Locate the cell with the specified text and output its (X, Y) center coordinate. 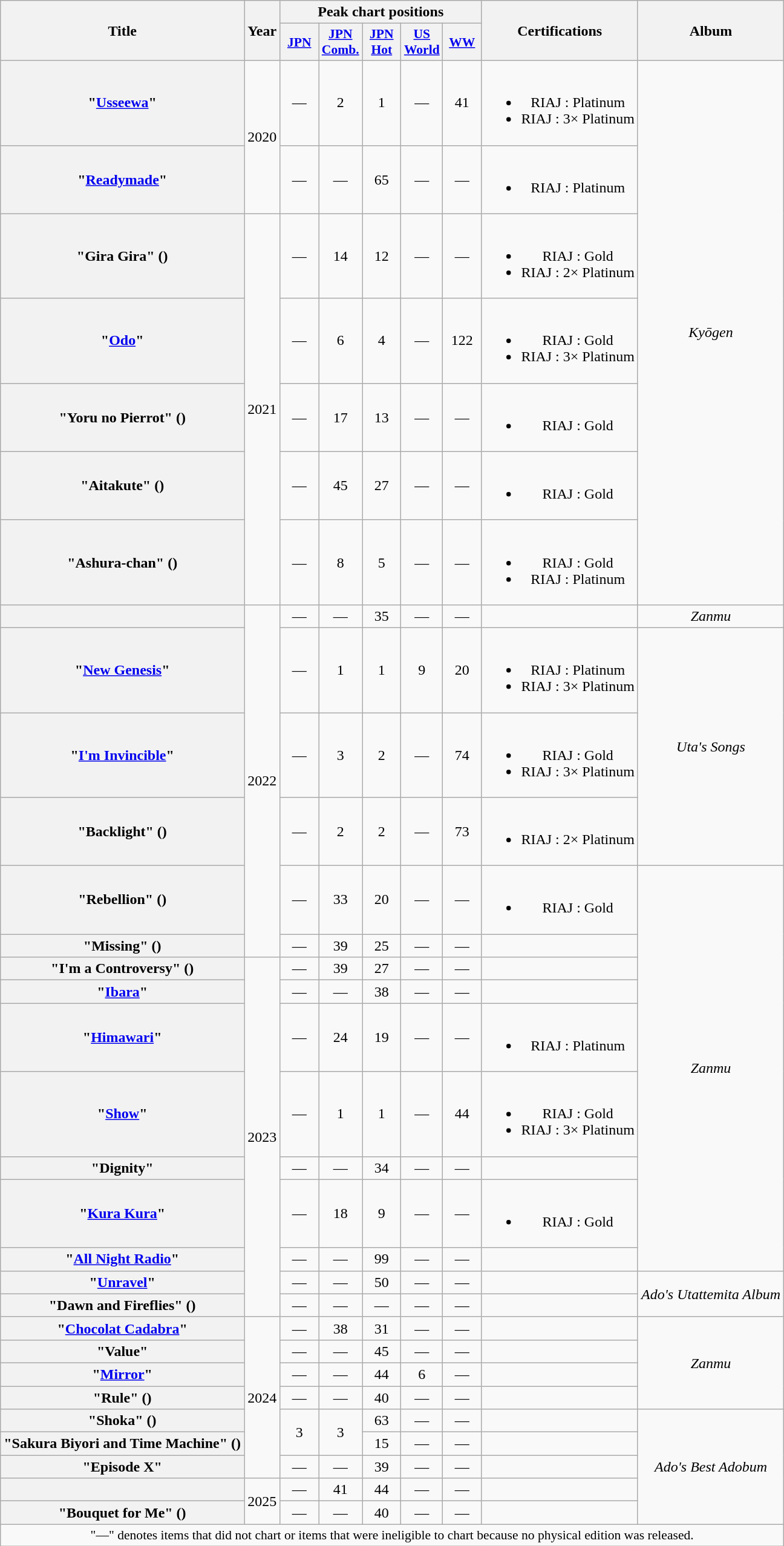
"Usseewa" (122, 103)
"Missing" () (122, 946)
"New Genesis" (122, 670)
13 (382, 418)
"Mirror" (122, 1374)
JPNComb. (341, 42)
"Value" (122, 1351)
2023 (263, 1138)
"Unravel" (122, 1282)
"Himawari" (122, 1037)
"Aitakute" () (122, 485)
"Odo" (122, 341)
"Rule" () (122, 1397)
31 (382, 1328)
"—" denotes items that did not chart or items that were ineligible to chart because no physical edition was released. (392, 1535)
"Ashura-chan" () (122, 562)
"I'm a Controversy" () (122, 969)
Kyōgen (710, 333)
63 (382, 1421)
"Dawn and Fireflies" () (122, 1305)
24 (341, 1037)
"Episode X" (122, 1467)
35 (382, 616)
Year (263, 30)
8 (341, 562)
2020 (263, 137)
"All Night Radio" (122, 1259)
2025 (263, 1501)
5 (382, 562)
"I'm Invincible" (122, 755)
"Ibara" (122, 992)
17 (341, 418)
18 (341, 1214)
15 (382, 1444)
Album (710, 30)
Uta's Songs (710, 747)
RIAJ : 2× Platinum (560, 831)
"Rebellion" () (122, 900)
99 (382, 1259)
"Show" (122, 1114)
34 (382, 1168)
2021 (263, 409)
122 (462, 341)
12 (382, 256)
RIAJ : GoldRIAJ : Platinum (560, 562)
65 (382, 179)
25 (382, 946)
"Kura Kura" (122, 1214)
Peak chart positions (381, 12)
"Shoka" () (122, 1421)
USWorld (422, 42)
"Gira Gira" () (122, 256)
Ado's Utattemita Album (710, 1294)
14 (341, 256)
2024 (263, 1397)
"Yoru no Pierrot" () (122, 418)
"Sakura Biyori and Time Machine" () (122, 1444)
"Chocolat Cadabra" (122, 1328)
"Bouquet for Me" () (122, 1513)
Title (122, 30)
73 (462, 831)
33 (341, 900)
19 (382, 1037)
"Backlight" () (122, 831)
JPNHot (382, 42)
"Readymade" (122, 179)
JPN (299, 42)
RIAJ : GoldRIAJ : 2× Platinum (560, 256)
WW (462, 42)
2022 (263, 781)
74 (462, 755)
4 (382, 341)
"Dignity" (122, 1168)
Ado's Best Adobum (710, 1467)
50 (382, 1282)
Certifications (560, 30)
